Output the (x, y) coordinate of the center of the cell containing the given text.  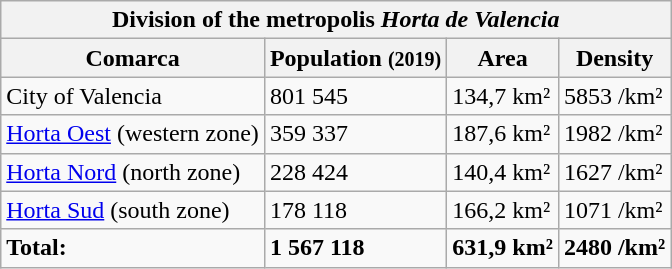
1982 /km² (614, 134)
1 567 118 (355, 248)
359 337 (355, 134)
801 545 (355, 96)
Comarca (133, 58)
5853 /km² (614, 96)
187,6 km² (503, 134)
140,4 km² (503, 172)
Total: (133, 248)
2480 /km² (614, 248)
228 424 (355, 172)
Population (2019) (355, 58)
Density (614, 58)
134,7 km² (503, 96)
Area (503, 58)
166,2 km² (503, 210)
631,9 km² (503, 248)
Horta Oest (western zone) (133, 134)
1071 /km² (614, 210)
Horta Sud (south zone) (133, 210)
Division of the metropolis Horta de Valencia (336, 20)
1627 /km² (614, 172)
178 118 (355, 210)
Horta Nord (north zone) (133, 172)
City of Valencia (133, 96)
